Pinpoint the cell where the given text exists, returning its (x, y) midpoint coordinate. 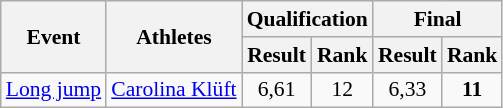
Athletes (174, 36)
Long jump (54, 90)
6,61 (277, 90)
Qualification (308, 19)
6,33 (408, 90)
11 (472, 90)
Event (54, 36)
Final (438, 19)
12 (342, 90)
Carolina Klüft (174, 90)
